Return the [x, y] coordinate for the center point of the cell that contains the specified text.  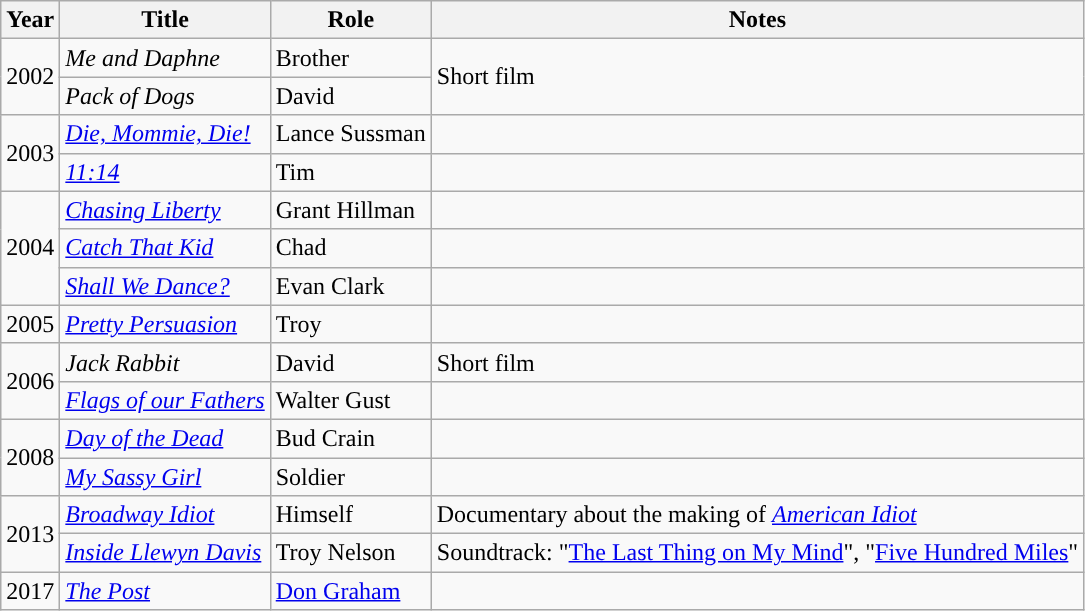
2013 [30, 534]
Role [350, 20]
Broadway Idiot [165, 515]
Walter Gust [350, 400]
Pretty Persuasion [165, 324]
Troy Nelson [350, 553]
Shall We Dance? [165, 286]
2002 [30, 77]
Pack of Dogs [165, 96]
Catch That Kid [165, 248]
My Sassy Girl [165, 477]
2004 [30, 248]
Himself [350, 515]
Flags of our Fathers [165, 400]
Bud Crain [350, 438]
Me and Daphne [165, 58]
2003 [30, 153]
Die, Mommie, Die! [165, 134]
Day of the Dead [165, 438]
2006 [30, 381]
Title [165, 20]
Chasing Liberty [165, 210]
Tim [350, 172]
Don Graham [350, 591]
Soundtrack: "The Last Thing on My Mind", "Five Hundred Miles" [757, 553]
Soldier [350, 477]
The Post [165, 591]
Brother [350, 58]
Evan Clark [350, 286]
Year [30, 20]
Inside Llewyn Davis [165, 553]
Jack Rabbit [165, 362]
2017 [30, 591]
Chad [350, 248]
Lance Sussman [350, 134]
Documentary about the making of American Idiot [757, 515]
Grant Hillman [350, 210]
Troy [350, 324]
Notes [757, 20]
2005 [30, 324]
2008 [30, 457]
11:14 [165, 172]
